For the text-containing cell, return its midpoint in [X, Y] coordinate format. 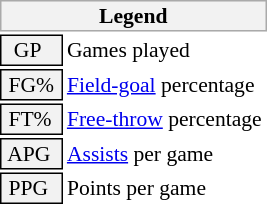
APG [31, 154]
Legend [134, 16]
Assists per game [166, 154]
Field-goal percentage [166, 85]
Points per game [166, 188]
Games played [166, 50]
FT% [31, 120]
FG% [31, 85]
GP [31, 50]
PPG [31, 188]
Free-throw percentage [166, 120]
